Capture the cell that displays the provided text and extract its (X, Y) central coordinate. 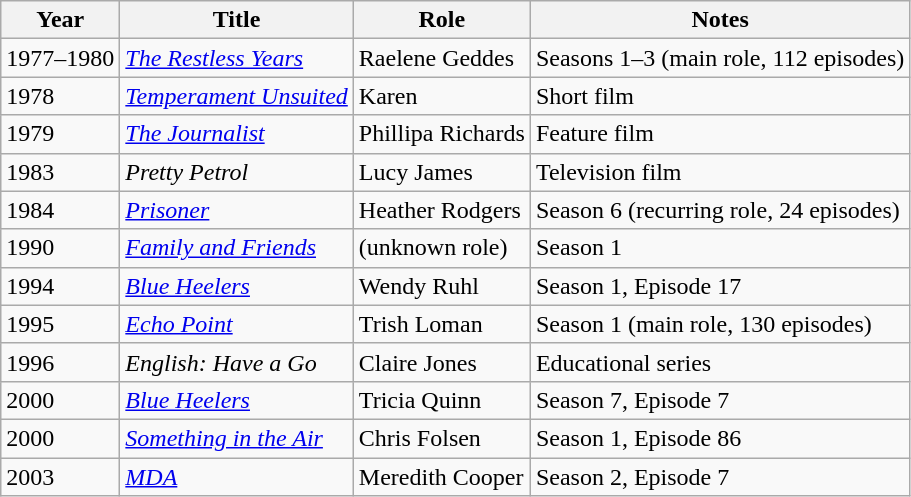
Chris Folsen (442, 438)
Season 1 (720, 248)
1994 (60, 286)
Season 6 (recurring role, 24 episodes) (720, 210)
Season 7, Episode 7 (720, 400)
Role (442, 20)
Temperament Unsuited (237, 96)
English: Have a Go (237, 362)
Notes (720, 20)
Meredith Cooper (442, 477)
2003 (60, 477)
Karen (442, 96)
1979 (60, 134)
The Journalist (237, 134)
Heather Rodgers (442, 210)
Prisoner (237, 210)
The Restless Years (237, 58)
Phillipa Richards (442, 134)
Trish Loman (442, 324)
Title (237, 20)
Season 2, Episode 7 (720, 477)
Television film (720, 172)
Tricia Quinn (442, 400)
Seasons 1–3 (main role, 112 episodes) (720, 58)
1978 (60, 96)
Short film (720, 96)
(unknown role) (442, 248)
Family and Friends (237, 248)
1984 (60, 210)
1996 (60, 362)
Season 1 (main role, 130 episodes) (720, 324)
Season 1, Episode 86 (720, 438)
1995 (60, 324)
Raelene Geddes (442, 58)
Wendy Ruhl (442, 286)
Claire Jones (442, 362)
Lucy James (442, 172)
1977–1980 (60, 58)
1990 (60, 248)
Educational series (720, 362)
Season 1, Episode 17 (720, 286)
Year (60, 20)
1983 (60, 172)
Something in the Air (237, 438)
Feature film (720, 134)
Pretty Petrol (237, 172)
Echo Point (237, 324)
MDA (237, 477)
